Search for the cell housing the specified text and yield its (X, Y) center coordinate. 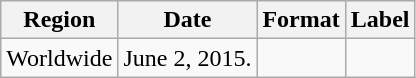
Format (301, 20)
Region (60, 20)
Label (380, 20)
June 2, 2015. (188, 58)
Date (188, 20)
Worldwide (60, 58)
